Extract the [X, Y] coordinate from the center of the cell holding the provided text.  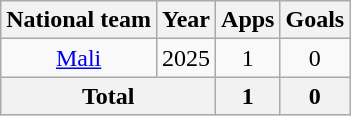
Total [108, 96]
Year [186, 20]
Apps [248, 20]
Mali [79, 58]
Goals [315, 20]
2025 [186, 58]
National team [79, 20]
